Return the [X, Y] coordinate for the center point of the cell that contains the specified text.  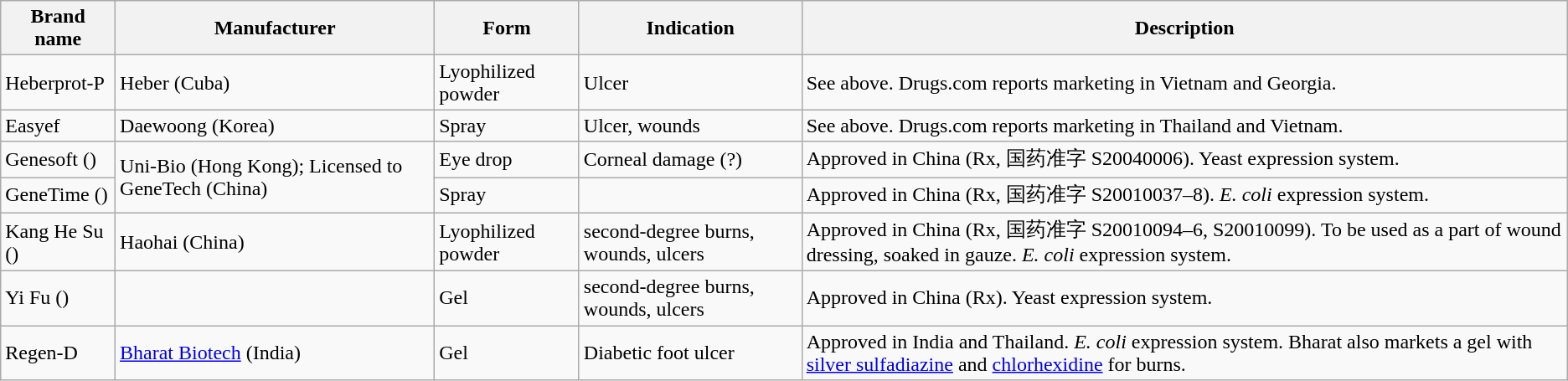
Haohai (China) [275, 242]
Approved in China (Rx, 国药准字 S20040006). Yeast expression system. [1184, 159]
Ulcer, wounds [690, 126]
Easyef [59, 126]
Indication [690, 28]
Description [1184, 28]
See above. Drugs.com reports marketing in Thailand and Vietnam. [1184, 126]
Manufacturer [275, 28]
Kang He Su () [59, 242]
Heberprot-P [59, 82]
Uni-Bio (Hong Kong); Licensed to GeneTech (China) [275, 178]
Heber (Cuba) [275, 82]
Ulcer [690, 82]
See above. Drugs.com reports marketing in Vietnam and Georgia. [1184, 82]
Daewoong (Korea) [275, 126]
GeneTime () [59, 196]
Corneal damage (?) [690, 159]
Approved in China (Rx). Yeast expression system. [1184, 298]
Form [508, 28]
Regen-D [59, 353]
Approved in China (Rx, 国药准字 S20010037–8). E. coli expression system. [1184, 196]
Yi Fu () [59, 298]
Approved in India and Thailand. E. coli expression system. Bharat also markets a gel with silver sulfadiazine and chlorhexidine for burns. [1184, 353]
Brand name [59, 28]
Approved in China (Rx, 国药准字 S20010094–6, S20010099). To be used as a part of wound dressing, soaked in gauze. E. coli expression system. [1184, 242]
Diabetic foot ulcer [690, 353]
Eye drop [508, 159]
Genesoft () [59, 159]
Bharat Biotech (India) [275, 353]
